Provide the (X, Y) coordinate of the cell's center where the given text is located.  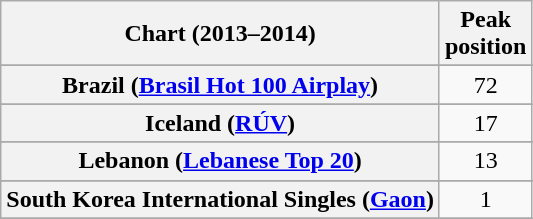
South Korea International Singles (Gaon) (220, 199)
1 (485, 199)
Brazil (Brasil Hot 100 Airplay) (220, 85)
17 (485, 123)
Lebanon (Lebanese Top 20) (220, 161)
13 (485, 161)
Peakposition (485, 34)
Chart (2013–2014) (220, 34)
Iceland (RÚV) (220, 123)
72 (485, 85)
